Determine the (X, Y) coordinate at the center of the cell enclosing the given text.  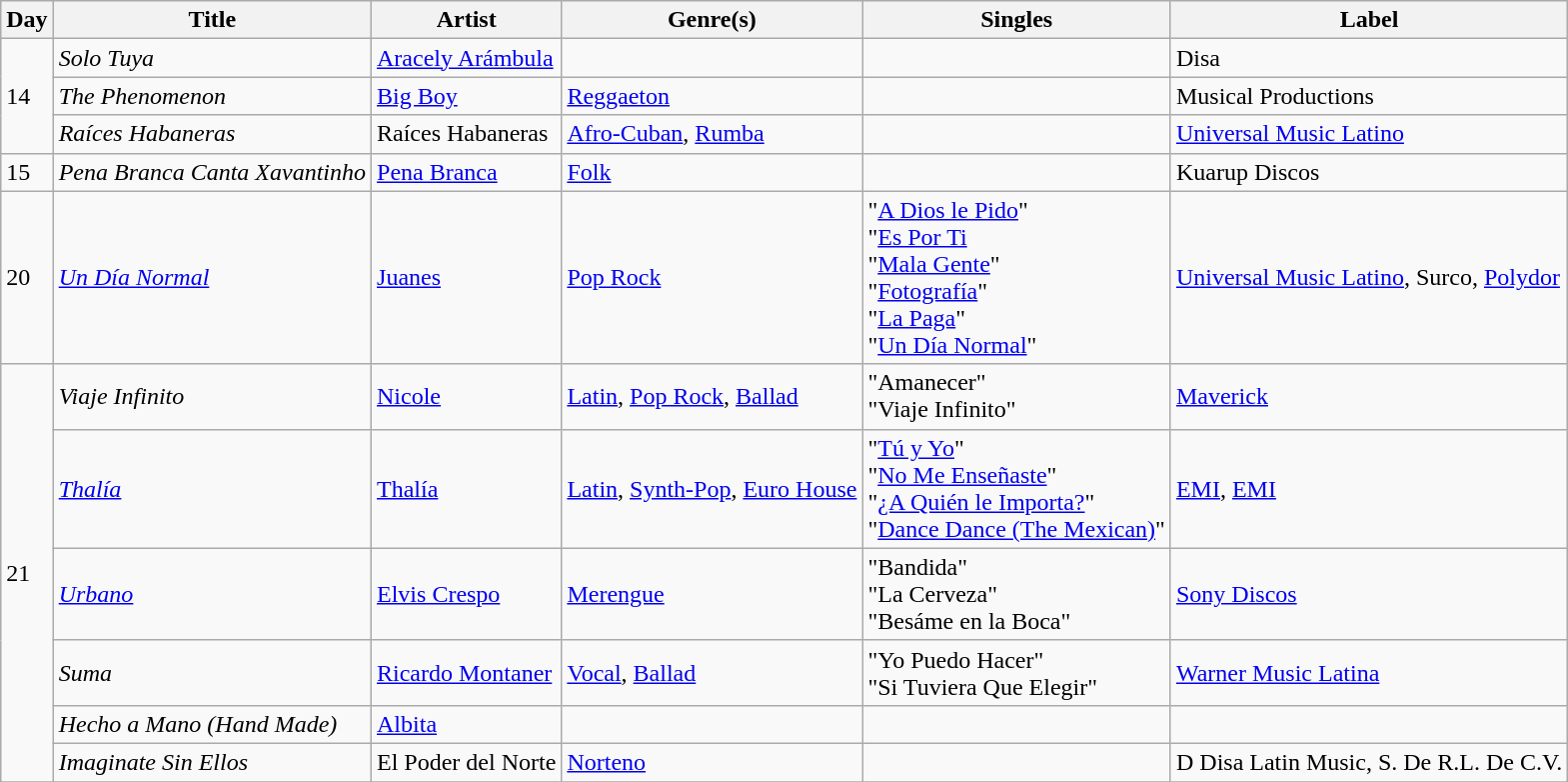
Disa (1369, 58)
"Yo Puedo Hacer""Si Tuviera Que Elegir" (1017, 672)
Afro-Cuban, Rumba (712, 134)
Big Boy (467, 96)
Title (212, 20)
Folk (712, 172)
Maverick (1369, 396)
D Disa Latin Music, S. De R.L. De C.V. (1369, 762)
21 (27, 572)
Musical Productions (1369, 96)
20 (27, 278)
Universal Music Latino (1369, 134)
15 (27, 172)
"Tú y Yo""No Me Enseñaste""¿A Quién le Importa?""Dance Dance (The Mexican)" (1017, 488)
Juanes (467, 278)
Reggaeton (712, 96)
El Poder del Norte (467, 762)
Label (1369, 20)
Albita (467, 724)
Urbano (212, 594)
Merengue (712, 594)
14 (27, 96)
Aracely Arámbula (467, 58)
Singles (1017, 20)
The Phenomenon (212, 96)
"A Dios le Pido""Es Por Ti"Mala Gente""Fotografía""La Paga""Un Día Normal" (1017, 278)
Kuarup Discos (1369, 172)
Latin, Pop Rock, Ballad (712, 396)
Norteno (712, 762)
Viaje Infinito (212, 396)
Hecho a Mano (Hand Made) (212, 724)
EMI, EMI (1369, 488)
Sony Discos (1369, 594)
Nicole (467, 396)
Suma (212, 672)
"Amanecer""Viaje Infinito" (1017, 396)
Genre(s) (712, 20)
Day (27, 20)
Un Día Normal (212, 278)
Elvis Crespo (467, 594)
Ricardo Montaner (467, 672)
"Bandida""La Cerveza""Besáme en la Boca" (1017, 594)
Pop Rock (712, 278)
Pena Branca (467, 172)
Vocal, Ballad (712, 672)
Imaginate Sin Ellos (212, 762)
Latin, Synth-Pop, Euro House (712, 488)
Warner Music Latina (1369, 672)
Solo Tuya (212, 58)
Universal Music Latino, Surco, Polydor (1369, 278)
Pena Branca Canta Xavantinho (212, 172)
Artist (467, 20)
